Extract the [x, y] coordinate from the center of the cell holding the provided text.  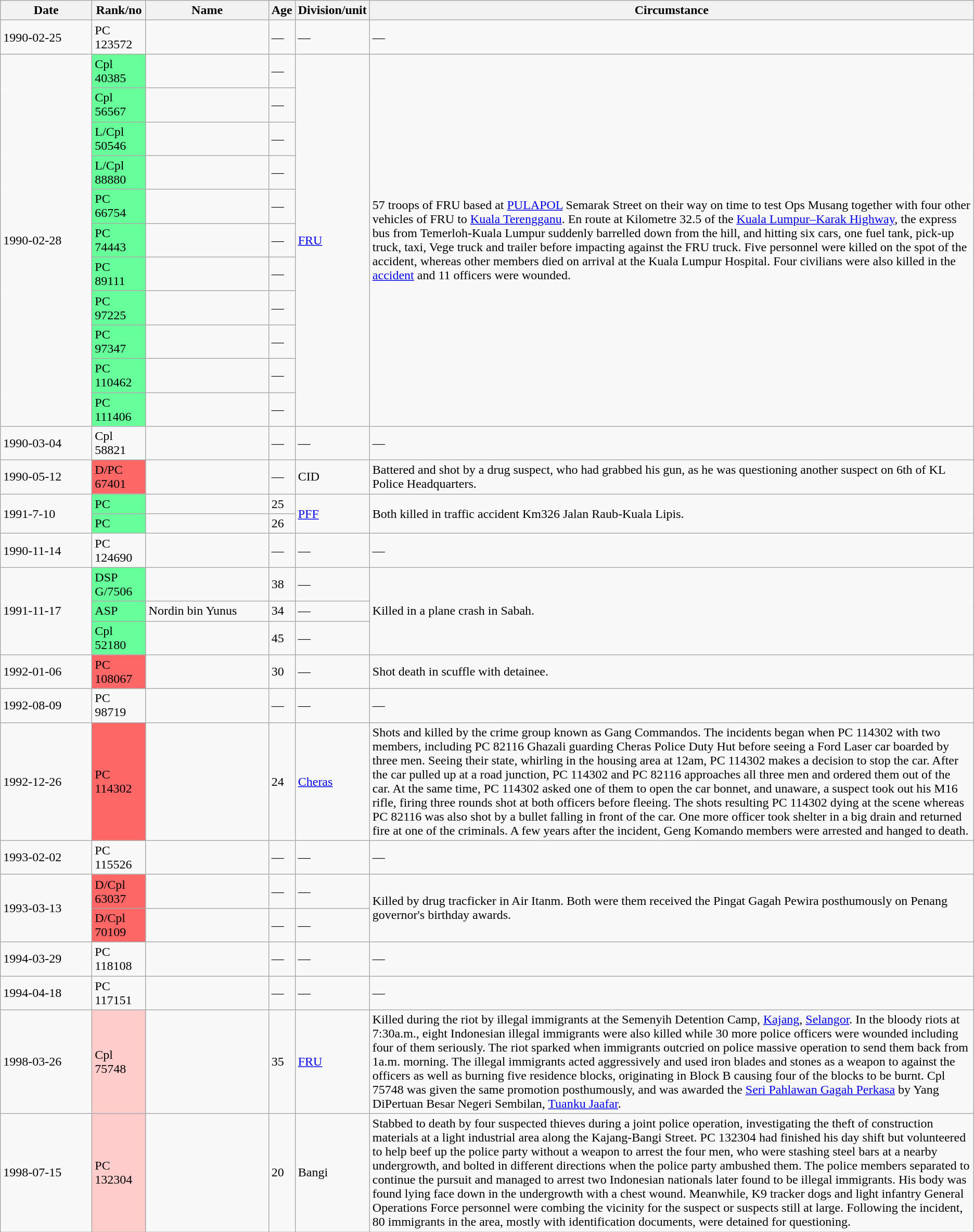
34 [282, 611]
1992-12-26 [46, 781]
Battered and shot by a drug suspect, who had grabbed his gun, as he was questioning another suspect on 6th of KL Police Headquarters. [671, 477]
PC 98719 [119, 705]
CID [332, 477]
PC 118108 [119, 959]
Shot death in scuffle with detainee. [671, 672]
Cpl 75748 [119, 1062]
1992-01-06 [46, 672]
1993-02-02 [46, 857]
Date [46, 10]
1991-11-17 [46, 611]
1998-07-15 [46, 1173]
Rank/no [119, 10]
Cpl 52180 [119, 638]
30 [282, 672]
1998-03-26 [46, 1062]
Both killed in traffic accident Km326 Jalan Raub-Kuala Lipis. [671, 514]
PC 110462 [119, 375]
DSP G/7506 [119, 585]
Cheras [332, 781]
PC 114302 [119, 781]
PC 66754 [119, 206]
D/PC 67401 [119, 477]
Bangi [332, 1173]
D/Cpl 70109 [119, 925]
PC 97225 [119, 308]
Killed in a plane crash in Sabah. [671, 611]
45 [282, 638]
PC 132304 [119, 1173]
20 [282, 1173]
1990-11-14 [46, 550]
PC 74443 [119, 240]
PC 111406 [119, 409]
Cpl 40385 [119, 71]
1990-03-04 [46, 443]
PC 123572 [119, 37]
Division/unit [332, 10]
D/Cpl 63037 [119, 891]
1994-03-29 [46, 959]
38 [282, 585]
1990-05-12 [46, 477]
1990-02-25 [46, 37]
Cpl 58821 [119, 443]
PC 97347 [119, 341]
1993-03-13 [46, 908]
Circumstance [671, 10]
ASP [119, 611]
PC 117151 [119, 992]
Age [282, 10]
Cpl 56567 [119, 105]
L/Cpl 88880 [119, 173]
PC 89111 [119, 274]
1994-04-18 [46, 992]
35 [282, 1062]
PC 108067 [119, 672]
L/Cpl 50546 [119, 138]
PC 115526 [119, 857]
1990-02-28 [46, 240]
Nordin bin Yunus [207, 611]
PC 124690 [119, 550]
1991-7-10 [46, 514]
1992-08-09 [46, 705]
PFF [332, 514]
Name [207, 10]
Killed by drug tracficker in Air Itanm. Both were them received the Pingat Gagah Pewira posthumously on Penang governor's birthday awards. [671, 908]
26 [282, 524]
25 [282, 504]
24 [282, 781]
